Locate the cell with the specified text and output its [x, y] center coordinate. 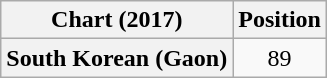
Position [280, 20]
South Korean (Gaon) [117, 58]
89 [280, 58]
Chart (2017) [117, 20]
